Search for the cell housing the specified text and yield its [x, y] center coordinate. 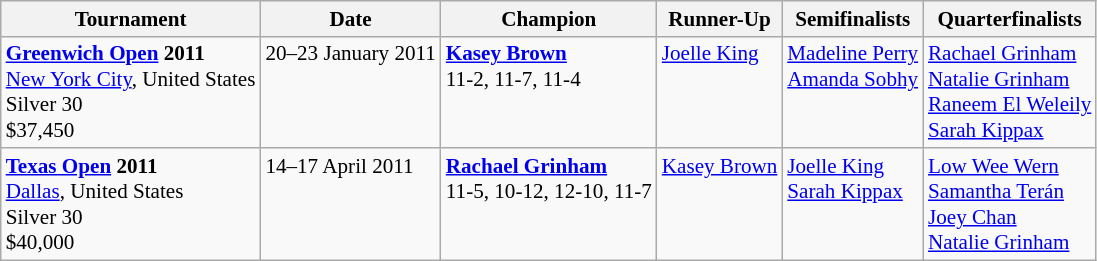
Champion [549, 18]
Quarterfinalists [1010, 18]
Rachael Grinham Natalie Grinham Raneem El Weleily Sarah Kippax [1010, 92]
Semifinalists [852, 18]
14–17 April 2011 [350, 204]
Texas Open 2011 Dallas, United StatesSilver 30$40,000 [131, 204]
Greenwich Open 2011 New York City, United StatesSilver 30$37,450 [131, 92]
Joelle King [720, 92]
Rachael Grinham11-5, 10-12, 12-10, 11-7 [549, 204]
Date [350, 18]
Kasey Brown11-2, 11-7, 11-4 [549, 92]
Low Wee Wern Samantha Terán Joey Chan Natalie Grinham [1010, 204]
Runner-Up [720, 18]
Tournament [131, 18]
Kasey Brown [720, 204]
Joelle King Sarah Kippax [852, 204]
Madeline Perry Amanda Sobhy [852, 92]
20–23 January 2011 [350, 92]
